Capture the cell that displays the provided text and extract its [x, y] central coordinate. 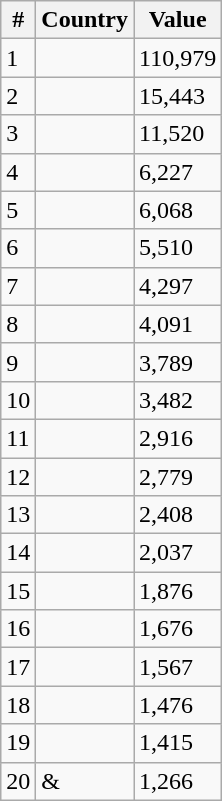
14 [18, 553]
3,789 [178, 362]
15,443 [178, 96]
20 [18, 781]
4,297 [178, 286]
2,916 [178, 438]
10 [18, 400]
8 [18, 324]
13 [18, 515]
1,415 [178, 743]
11 [18, 438]
1 [18, 58]
1,476 [178, 705]
1,266 [178, 781]
12 [18, 477]
110,979 [178, 58]
2,779 [178, 477]
4 [18, 172]
18 [18, 705]
1,876 [178, 591]
6 [18, 248]
6,068 [178, 210]
3,482 [178, 400]
# [18, 20]
5 [18, 210]
9 [18, 362]
1,567 [178, 667]
15 [18, 591]
2,037 [178, 553]
5,510 [178, 248]
4,091 [178, 324]
2,408 [178, 515]
7 [18, 286]
2 [18, 96]
1,676 [178, 629]
19 [18, 743]
16 [18, 629]
Value [178, 20]
3 [18, 134]
11,520 [178, 134]
17 [18, 667]
Country [85, 20]
& [85, 781]
6,227 [178, 172]
